Extract the (X, Y) coordinate from the center of the cell holding the provided text.  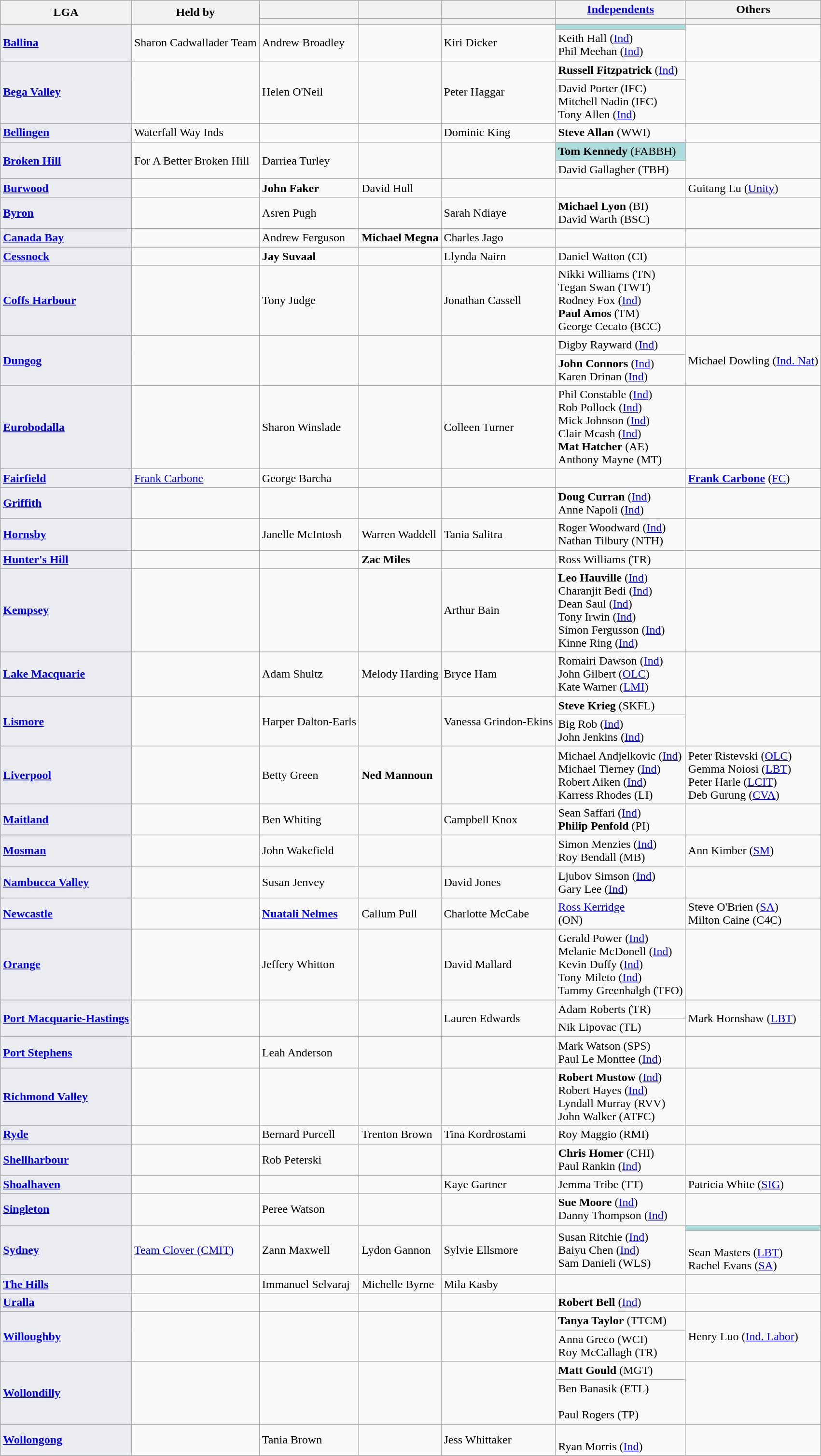
Frank Carbone (FC) (753, 478)
Tony Judge (309, 301)
Helen O'Neil (309, 92)
Hornsby (66, 535)
Guitang Lu (Unity) (753, 188)
Uralla (66, 1302)
Susan Ritchie (Ind) Baiyu Chen (Ind) Sam Danieli (WLS) (621, 1250)
David Jones (498, 882)
Steve Krieg (SKFL) (621, 706)
Wollongong (66, 1440)
Nikki Williams (TN) Tegan Swan (TWT) Rodney Fox (Ind) Paul Amos (TM) George Cecato (BCC) (621, 301)
Hunter's Hill (66, 559)
Doug Curran (Ind) Anne Napoli (Ind) (621, 503)
Sean Masters (LBT) Rachel Evans (SA) (753, 1252)
Patricia White (SIG) (753, 1184)
Newcastle (66, 914)
Mosman (66, 850)
Melody Harding (400, 674)
Charles Jago (498, 237)
Wollondilly (66, 1393)
Peter Haggar (498, 92)
Jonathan Cassell (498, 301)
Willoughby (66, 1336)
Adam Shultz (309, 674)
Cessnock (66, 256)
John Connors (Ind) Karen Drinan (Ind) (621, 370)
Steve O'Brien (SA) Milton Caine (C4C) (753, 914)
Kaye Gartner (498, 1184)
Lake Macquarie (66, 674)
David Hull (400, 188)
Warren Waddell (400, 535)
Trenton Brown (400, 1135)
Sean Saffari (Ind) Philip Penfold (PI) (621, 819)
Ben Whiting (309, 819)
Coffs Harbour (66, 301)
Campbell Knox (498, 819)
Asren Pugh (309, 212)
Lauren Edwards (498, 1018)
Kempsey (66, 610)
Tanya Taylor (TTCM) (621, 1320)
Team Clover (CMIT) (195, 1250)
Frank Carbone (195, 478)
Big Rob (Ind) John Jenkins (Ind) (621, 731)
Ross Kerridge (ON) (621, 914)
Zann Maxwell (309, 1250)
Tom Kennedy (FABBH) (621, 151)
Roger Woodward (Ind) Nathan Tilbury (NTH) (621, 535)
Keith Hall (Ind) Phil Meehan (Ind) (621, 45)
For A Better Broken Hill (195, 160)
Others (753, 10)
Charlotte McCabe (498, 914)
Nambucca Valley (66, 882)
Ljubov Simson (Ind) Gary Lee (Ind) (621, 882)
Digby Rayward (Ind) (621, 345)
Sarah Ndiaye (498, 212)
Ann Kimber (SM) (753, 850)
Griffith (66, 503)
Bryce Ham (498, 674)
Broken Hill (66, 160)
Tina Kordrostami (498, 1135)
Ryde (66, 1135)
Anna Greco (WCI) Roy McCallagh (TR) (621, 1345)
Sue Moore (Ind) Danny Thompson (Ind) (621, 1209)
Richmond Valley (66, 1096)
Sharon Winslade (309, 428)
LGA (66, 13)
Darriea Turley (309, 160)
Leah Anderson (309, 1052)
Vanessa Grindon-Ekins (498, 721)
Ross Williams (TR) (621, 559)
Arthur Bain (498, 610)
Port Stephens (66, 1052)
Harper Dalton-Earls (309, 721)
Mark Watson (SPS) Paul Le Monttee (Ind) (621, 1052)
Robert Mustow (Ind) Robert Hayes (Ind) Lyndall Murray (RVV) John Walker (ATFC) (621, 1096)
Bega Valley (66, 92)
Shellharbour (66, 1159)
Michael Andjelkovic (Ind) Michael Tierney (Ind) Robert Aiken (Ind) Karress Rhodes (LI) (621, 775)
Llynda Nairn (498, 256)
Byron (66, 212)
Roy Maggio (RMI) (621, 1135)
Chris Homer (CHI) Paul Rankin (Ind) (621, 1159)
Sydney (66, 1250)
Held by (195, 13)
John Wakefield (309, 850)
Bernard Purcell (309, 1135)
Tania Salitra (498, 535)
Susan Jenvey (309, 882)
Eurobodalla (66, 428)
Zac Miles (400, 559)
Michael Dowling (Ind. Nat) (753, 361)
Nuatali Nelmes (309, 914)
Liverpool (66, 775)
Jemma Tribe (TT) (621, 1184)
Jay Suvaal (309, 256)
Andrew Ferguson (309, 237)
Andrew Broadley (309, 42)
George Barcha (309, 478)
Simon Menzies (Ind) Roy Bendall (MB) (621, 850)
Michael Megna (400, 237)
Robert Bell (Ind) (621, 1302)
Ben Banasik (ETL) Paul Rogers (TP) (621, 1402)
The Hills (66, 1284)
Canada Bay (66, 237)
Independents (621, 10)
Fairfield (66, 478)
Rob Peterski (309, 1159)
Steve Allan (WWI) (621, 133)
Russell Fitzpatrick (Ind) (621, 70)
Bellingen (66, 133)
Lydon Gannon (400, 1250)
Adam Roberts (TR) (621, 1009)
David Mallard (498, 965)
Peter Ristevski (OLC) Gemma Noiosi (LBT) Peter Harle (LCIT) Deb Gurung (CVA) (753, 775)
David Gallagher (TBH) (621, 169)
Waterfall Way Inds (195, 133)
Michael Lyon (BI) David Warth (BSC) (621, 212)
Nik Lipovac (TL) (621, 1027)
Sylvie Ellsmore (498, 1250)
Maitland (66, 819)
Janelle McIntosh (309, 535)
Mila Kasby (498, 1284)
Sharon Cadwallader Team (195, 42)
Lismore (66, 721)
Gerald Power (Ind) Melanie McDonell (Ind) Kevin Duffy (Ind) Tony Mileto (Ind) Tammy Greenhalgh (TFO) (621, 965)
Colleen Turner (498, 428)
Romairi Dawson (Ind) John Gilbert (OLC) Kate Warner (LMI) (621, 674)
Peree Watson (309, 1209)
Daniel Watton (CI) (621, 256)
Henry Luo (Ind. Labor) (753, 1336)
Tania Brown (309, 1440)
Jess Whittaker (498, 1440)
John Faker (309, 188)
Matt Gould (MGT) (621, 1371)
Callum Pull (400, 914)
Leo Hauville (Ind) Charanjit Bedi (Ind) Dean Saul (Ind) Tony Irwin (Ind) Simon Fergusson (Ind) Kinne Ring (Ind) (621, 610)
Singleton (66, 1209)
Port Macquarie-Hastings (66, 1018)
Shoalhaven (66, 1184)
Ned Mannoun (400, 775)
Michelle Byrne (400, 1284)
Burwood (66, 188)
Immanuel Selvaraj (309, 1284)
Phil Constable (Ind) Rob Pollock (Ind) Mick Johnson (Ind) Clair Mcash (Ind) Mat Hatcher (AE) Anthony Mayne (MT) (621, 428)
Betty Green (309, 775)
Dominic King (498, 133)
Mark Hornshaw (LBT) (753, 1018)
Kiri Dicker (498, 42)
David Porter (IFC) Mitchell Nadin (IFC) Tony Allen (Ind) (621, 101)
Dungog (66, 361)
Orange (66, 965)
Ryan Morris (Ind) (621, 1440)
Jeffery Whitton (309, 965)
Ballina (66, 42)
